From the cell containing the given text, extract its center point as (x, y) coordinate. 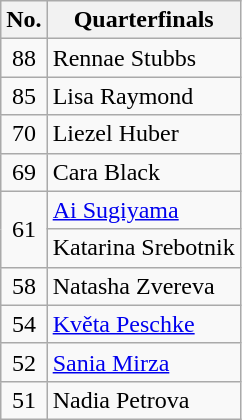
Cara Black (144, 172)
Katarina Srebotnik (144, 248)
51 (24, 400)
54 (24, 324)
58 (24, 286)
Lisa Raymond (144, 96)
88 (24, 58)
70 (24, 134)
No. (24, 20)
61 (24, 229)
Quarterfinals (144, 20)
52 (24, 362)
85 (24, 96)
Sania Mirza (144, 362)
Květa Peschke (144, 324)
69 (24, 172)
Liezel Huber (144, 134)
Ai Sugiyama (144, 210)
Natasha Zvereva (144, 286)
Rennae Stubbs (144, 58)
Nadia Petrova (144, 400)
